Capture the cell that displays the provided text and extract its [x, y] central coordinate. 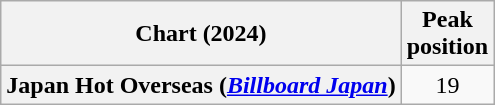
Japan Hot Overseas (Billboard Japan) [201, 85]
19 [447, 85]
Chart (2024) [201, 34]
Peakposition [447, 34]
